Provide the (X, Y) coordinate of the cell's center where the given text is located.  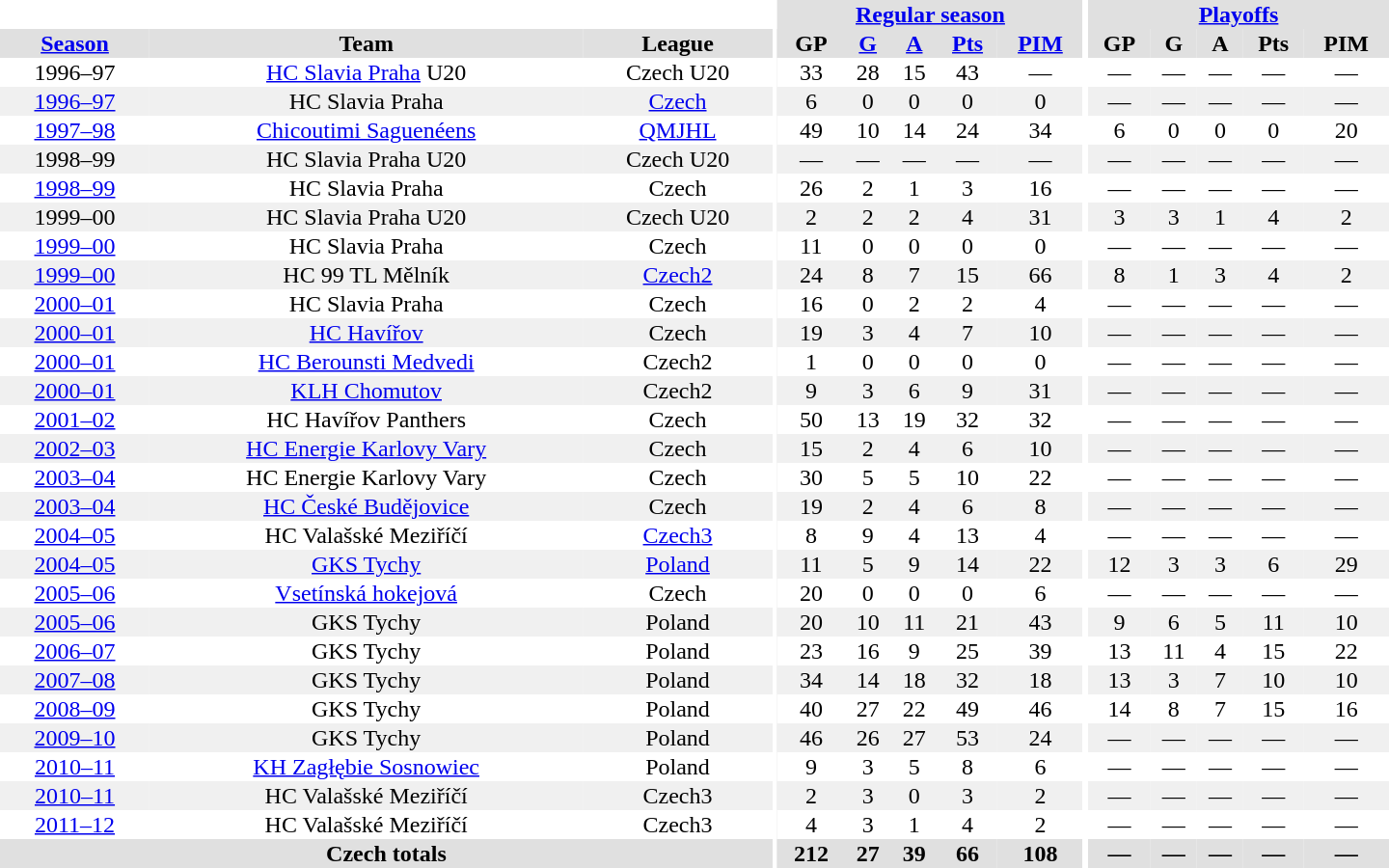
HC 99 TL Mělník (367, 275)
29 (1347, 564)
HC Havířov Panthers (367, 420)
53 (967, 738)
HC Havířov (367, 333)
2008–09 (75, 709)
28 (868, 72)
108 (1040, 854)
KLH Chomutov (367, 391)
Team (367, 43)
2009–10 (75, 738)
Season (75, 43)
Regular season (930, 14)
2006–07 (75, 651)
50 (810, 420)
QMJHL (677, 130)
21 (967, 622)
Vsetínská hokejová (367, 593)
HC České Budějovice (367, 506)
KH Zagłębie Sosnowiec (367, 767)
League (677, 43)
HC Berounsti Medvedi (367, 362)
23 (810, 651)
2011–12 (75, 825)
25 (967, 651)
Czech totals (386, 854)
1997–98 (75, 130)
12 (1119, 564)
33 (810, 72)
2007–08 (75, 680)
2002–03 (75, 448)
212 (810, 854)
Playoffs (1239, 14)
Chicoutimi Saguenéens (367, 130)
40 (810, 709)
30 (810, 477)
2001–02 (75, 420)
